Return the (x, y) coordinate for the center point of the cell that contains the specified text.  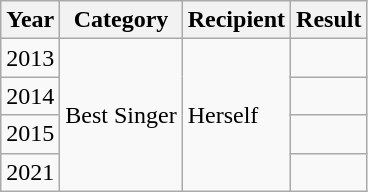
2015 (30, 134)
2021 (30, 172)
2013 (30, 58)
Result (329, 20)
Best Singer (121, 115)
Category (121, 20)
Recipient (236, 20)
Year (30, 20)
2014 (30, 96)
Herself (236, 115)
